Scan for the cell matching the given text and deliver its (x, y) coordinate at center. 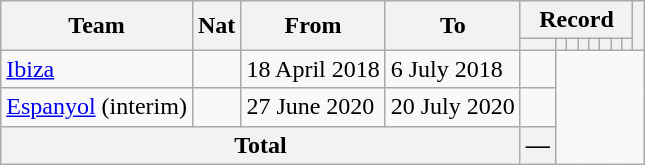
6 July 2018 (452, 69)
To (452, 26)
Team (97, 26)
— (538, 145)
Espanyol (interim) (97, 107)
18 April 2018 (313, 69)
27 June 2020 (313, 107)
Record (576, 20)
Total (261, 145)
From (313, 26)
Nat (216, 26)
20 July 2020 (452, 107)
Ibiza (97, 69)
